For the text-containing cell, return its midpoint in (x, y) coordinate format. 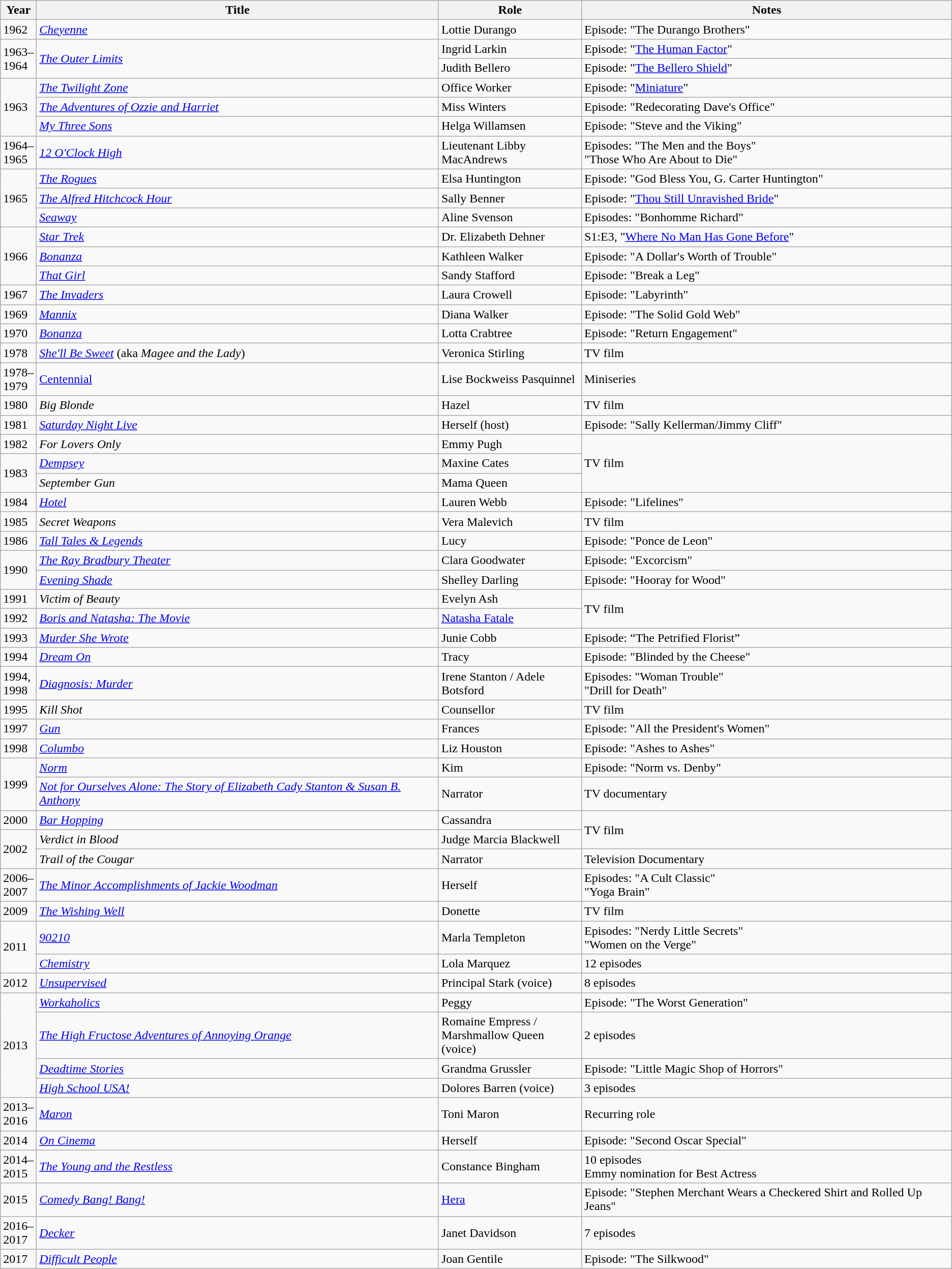
Junie Cobb (510, 638)
The Twilight Zone (238, 87)
1994, 1998 (18, 684)
Kim (510, 768)
Gun (238, 729)
Episode: "Steve and the Viking" (766, 126)
The Adventures of Ozzie and Harriet (238, 107)
Diana Walker (510, 314)
The Minor Accomplishments of Jackie Woodman (238, 885)
Miss Winters (510, 107)
Grandma Grussler (510, 1069)
Workaholics (238, 1002)
7 episodes (766, 1233)
Comedy Bang! Bang! (238, 1199)
Episode: "The Solid Gold Web" (766, 314)
1982 (18, 444)
Episodes: "Nerdy Little Secrets" "Women on the Verge" (766, 937)
Episode: "Miniature" (766, 87)
Norm (238, 768)
Episode: "The Worst Generation" (766, 1002)
Laura Crowell (510, 295)
Romaine Empress / Marshmallow Queen (voice) (510, 1036)
Lola Marquez (510, 964)
Sally Benner (510, 198)
Episode: "Sally Kellerman/Jimmy Cliff" (766, 425)
2002 (18, 849)
Hera (510, 1199)
Episode: "The Bellero Shield" (766, 68)
Secret Weapons (238, 521)
Episodes: "Woman Trouble" "Drill for Death" (766, 684)
1990 (18, 570)
1985 (18, 521)
Helga Willamsen (510, 126)
2016–2017 (18, 1233)
She'll Be Sweet (aka Magee and the Lady) (238, 353)
12 episodes (766, 964)
Title (238, 10)
Liz Houston (510, 748)
2006–2007 (18, 885)
Maron (238, 1114)
Chemistry (238, 964)
Clara Goodwater (510, 560)
Peggy (510, 1002)
Emmy Pugh (510, 444)
Episode: "Norm vs. Denby" (766, 768)
2014 (18, 1140)
On Cinema (238, 1140)
Principal Stark (voice) (510, 983)
Dr. Elizabeth Dehner (510, 237)
The Invaders (238, 295)
Kathleen Walker (510, 256)
Episodes: "Bonhomme Richard" (766, 217)
Mannix (238, 314)
Episode: "Hooray for Wood" (766, 579)
1981 (18, 425)
1962 (18, 29)
Television Documentary (766, 859)
Year (18, 10)
Victim of Beauty (238, 599)
Frances (510, 729)
1978–1979 (18, 379)
Episode: "Lifelines" (766, 502)
Diagnosis: Murder (238, 684)
Judith Bellero (510, 68)
Decker (238, 1233)
Episode: "All the President's Women" (766, 729)
Hazel (510, 405)
Maxine Cates (510, 463)
2011 (18, 947)
Big Blonde (238, 405)
Murder She Wrote (238, 638)
For Lovers Only (238, 444)
Herself (host) (510, 425)
That Girl (238, 276)
Mama Queen (510, 483)
Lottie Durango (510, 29)
Lotta Crabtree (510, 334)
Evening Shade (238, 579)
The Wishing Well (238, 911)
The High Fructose Adventures of Annoying Orange (238, 1036)
Episodes: "The Men and the Boys" "Those Who Are About to Die" (766, 153)
Vera Malevich (510, 521)
Dempsey (238, 463)
Episode: "Ashes to Ashes" (766, 748)
1965 (18, 198)
Marla Templeton (510, 937)
Lieutenant Libby MacAndrews (510, 153)
Dream On (238, 657)
Episode: "Thou Still Unravished Bride" (766, 198)
1994 (18, 657)
Bar Hopping (238, 820)
1991 (18, 599)
Columbo (238, 748)
Janet Davidson (510, 1233)
Episode: "Ponce de Leon" (766, 541)
Episode: "The Human Factor" (766, 49)
Shelley Darling (510, 579)
Episode: "Little Magic Shop of Horrors" (766, 1069)
Constance Bingham (510, 1167)
Sandy Stafford (510, 276)
Episode: "Blinded by the Cheese" (766, 657)
1986 (18, 541)
Star Trek (238, 237)
8 episodes (766, 983)
1963 (18, 107)
Tall Tales & Legends (238, 541)
3 episodes (766, 1088)
The Ray Bradbury Theater (238, 560)
2009 (18, 911)
Difficult People (238, 1259)
Natasha Fatale (510, 618)
Lauren Webb (510, 502)
Episode: "Excorcism" (766, 560)
Episode: "Labyrinth" (766, 295)
2000 (18, 820)
1967 (18, 295)
2017 (18, 1259)
2013 (18, 1045)
S1:E3, "Where No Man Has Gone Before" (766, 237)
1983 (18, 473)
2015 (18, 1199)
Centennial (238, 379)
Hotel (238, 502)
Aline Svenson (510, 217)
1970 (18, 334)
Episode: "Redecorating Dave's Office" (766, 107)
2 episodes (766, 1036)
The Outer Limits (238, 58)
Episode: "Break a Leg" (766, 276)
1995 (18, 710)
1978 (18, 353)
September Gun (238, 483)
1984 (18, 502)
Verdict in Blood (238, 839)
1964–1965 (18, 153)
Miniseries (766, 379)
1963–1964 (18, 58)
The Alfred Hitchcock Hour (238, 198)
Cassandra (510, 820)
Episode: "A Dollar's Worth of Trouble" (766, 256)
Unsupervised (238, 983)
Episode: "The Silkwood" (766, 1259)
Lucy (510, 541)
Donette (510, 911)
1966 (18, 256)
Episode: "Return Engagement" (766, 334)
1997 (18, 729)
Seaway (238, 217)
1969 (18, 314)
Deadtime Stories (238, 1069)
Office Worker (510, 87)
2012 (18, 983)
2014–2015 (18, 1167)
1999 (18, 784)
Trail of the Cougar (238, 859)
Kill Shot (238, 710)
Toni Maron (510, 1114)
Joan Gentile (510, 1259)
High School USA! (238, 1088)
Ingrid Larkin (510, 49)
Episode: "Second Oscar Special" (766, 1140)
Not for Ourselves Alone: The Story of Elizabeth Cady Stanton & Susan B. Anthony (238, 793)
Elsa Huntington (510, 179)
Recurring role (766, 1114)
1993 (18, 638)
Evelyn Ash (510, 599)
90210 (238, 937)
Episode: "The Durango Brothers" (766, 29)
The Young and the Restless (238, 1167)
Episode: “The Petrified Florist” (766, 638)
My Three Sons (238, 126)
Counsellor (510, 710)
Episode: "God Bless You, G. Carter Huntington" (766, 179)
Episodes: "A Cult Classic" "Yoga Brain" (766, 885)
Episode: "Stephen Merchant Wears a Checkered Shirt and Rolled Up Jeans" (766, 1199)
10 episodesEmmy nomination for Best Actress (766, 1167)
1980 (18, 405)
Irene Stanton / Adele Botsford (510, 684)
Role (510, 10)
The Rogues (238, 179)
1992 (18, 618)
Boris and Natasha: The Movie (238, 618)
TV documentary (766, 793)
Judge Marcia Blackwell (510, 839)
Lise Bockweiss Pasquinnel (510, 379)
Veronica Stirling (510, 353)
Notes (766, 10)
2013–2016 (18, 1114)
Tracy (510, 657)
Dolores Barren (voice) (510, 1088)
Saturday Night Live (238, 425)
Cheyenne (238, 29)
1998 (18, 748)
12 O'Clock High (238, 153)
